From the cell containing the given text, extract its center point as [X, Y] coordinate. 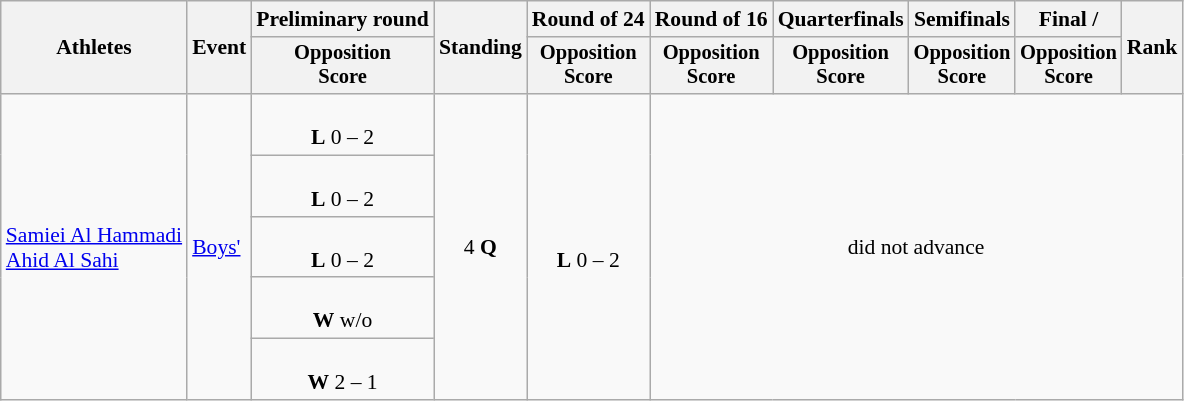
4 Q [480, 247]
W 2 – 1 [342, 370]
Athletes [94, 48]
Event [219, 48]
Final / [1068, 19]
did not advance [916, 247]
Standing [480, 48]
Preliminary round [342, 19]
Round of 24 [588, 19]
Rank [1152, 48]
Quarterfinals [841, 19]
Semifinals [962, 19]
Boys' [219, 247]
Samiei Al HammadiAhid Al Sahi [94, 247]
W w/o [342, 308]
Round of 16 [712, 19]
